Determine the [x, y] coordinate at the center of the cell enclosing the given text.  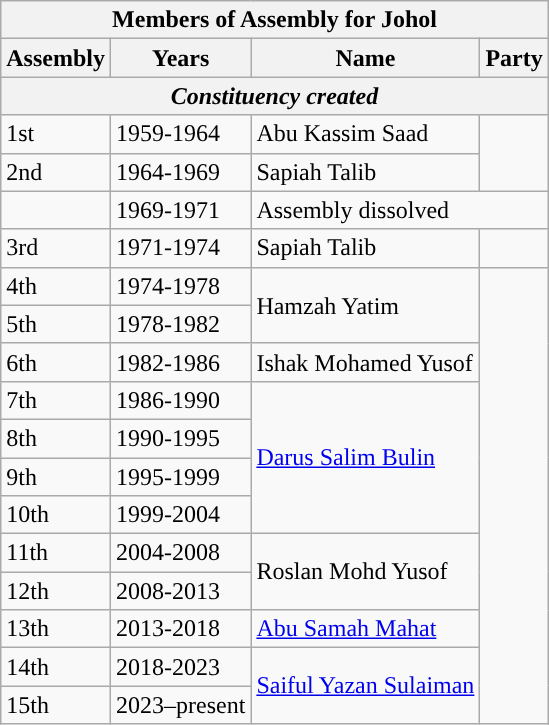
9th [56, 477]
1974-1978 [180, 286]
11th [56, 553]
7th [56, 400]
Party [514, 58]
Saiful Yazan Sulaiman [366, 686]
1st [56, 134]
Assembly [56, 58]
Members of Assembly for Johol [275, 20]
1990-1995 [180, 438]
14th [56, 667]
3rd [56, 248]
1971-1974 [180, 248]
15th [56, 705]
5th [56, 324]
1978-1982 [180, 324]
Hamzah Yatim [366, 305]
Abu Kassim Saad [366, 134]
1986-1990 [180, 400]
4th [56, 286]
2018-2023 [180, 667]
1995-1999 [180, 477]
13th [56, 629]
1969-1971 [180, 210]
Years [180, 58]
1982-1986 [180, 362]
2nd [56, 172]
Roslan Mohd Yusof [366, 572]
Darus Salim Bulin [366, 457]
1959-1964 [180, 134]
Abu Samah Mahat [366, 629]
6th [56, 362]
2023–present [180, 705]
Assembly dissolved [400, 210]
1999-2004 [180, 515]
2004-2008 [180, 553]
12th [56, 591]
Constituency created [275, 96]
Name [366, 58]
2013-2018 [180, 629]
1964-1969 [180, 172]
2008-2013 [180, 591]
10th [56, 515]
8th [56, 438]
Ishak Mohamed Yusof [366, 362]
